For the text-containing cell, return its midpoint in (x, y) coordinate format. 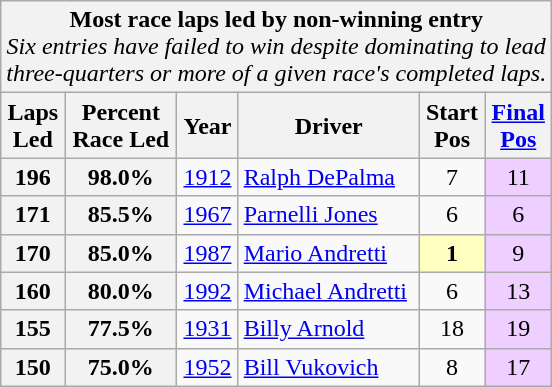
1992 (208, 291)
11 (518, 177)
Driver (328, 126)
18 (452, 329)
Billy Arnold (328, 329)
80.0% (121, 291)
1 (452, 253)
17 (518, 367)
Parnelli Jones (328, 215)
Michael Andretti (328, 291)
1912 (208, 177)
77.5% (121, 329)
196 (33, 177)
160 (33, 291)
75.0% (121, 367)
StartPos (452, 126)
150 (33, 367)
85.5% (121, 215)
98.0% (121, 177)
7 (452, 177)
155 (33, 329)
85.0% (121, 253)
1931 (208, 329)
1967 (208, 215)
FinalPos (518, 126)
170 (33, 253)
LapsLed (33, 126)
9 (518, 253)
19 (518, 329)
1952 (208, 367)
8 (452, 367)
Ralph DePalma (328, 177)
PercentRace Led (121, 126)
1987 (208, 253)
Mario Andretti (328, 253)
Year (208, 126)
171 (33, 215)
Bill Vukovich (328, 367)
13 (518, 291)
